From the cell containing the given text, extract its center point as [x, y] coordinate. 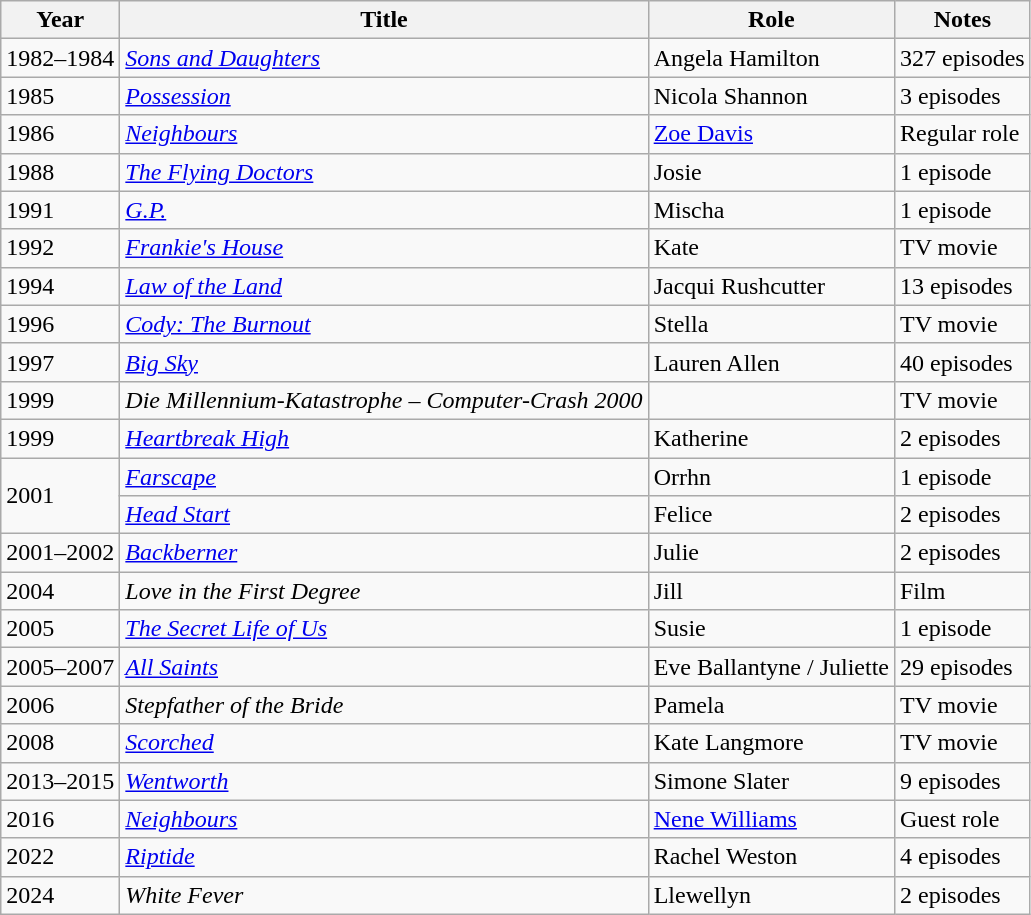
Title [384, 20]
Jill [771, 591]
2024 [60, 895]
Katherine [771, 438]
327 episodes [962, 58]
2001 [60, 496]
13 episodes [962, 286]
1996 [60, 324]
Notes [962, 20]
3 episodes [962, 96]
2022 [60, 857]
Big Sky [384, 362]
Heartbreak High [384, 438]
The Secret Life of Us [384, 629]
Felice [771, 515]
1991 [60, 210]
1988 [60, 172]
29 episodes [962, 667]
Julie [771, 553]
1994 [60, 286]
Die Millennium-Katastrophe – Computer-Crash 2000 [384, 400]
Eve Ballantyne / Juliette [771, 667]
Angela Hamilton [771, 58]
Farscape [384, 477]
Zoe Davis [771, 134]
Pamela [771, 705]
Jacqui Rushcutter [771, 286]
Lauren Allen [771, 362]
Kate [771, 248]
1986 [60, 134]
1985 [60, 96]
1982–1984 [60, 58]
2006 [60, 705]
1997 [60, 362]
2013–2015 [60, 781]
Role [771, 20]
Susie [771, 629]
1992 [60, 248]
Nicola Shannon [771, 96]
Film [962, 591]
Head Start [384, 515]
Stella [771, 324]
2008 [60, 743]
Possession [384, 96]
2004 [60, 591]
40 episodes [962, 362]
Sons and Daughters [384, 58]
Regular role [962, 134]
Orrhn [771, 477]
Wentworth [384, 781]
Mischa [771, 210]
Riptide [384, 857]
2001–2002 [60, 553]
Cody: The Burnout [384, 324]
Stepfather of the Bride [384, 705]
Kate Langmore [771, 743]
Love in the First Degree [384, 591]
9 episodes [962, 781]
The Flying Doctors [384, 172]
Simone Slater [771, 781]
Scorched [384, 743]
Frankie's House [384, 248]
White Fever [384, 895]
Rachel Weston [771, 857]
Year [60, 20]
Backberner [384, 553]
Law of the Land [384, 286]
Josie [771, 172]
Guest role [962, 819]
G.P. [384, 210]
Llewellyn [771, 895]
2016 [60, 819]
Nene Williams [771, 819]
4 episodes [962, 857]
2005–2007 [60, 667]
2005 [60, 629]
All Saints [384, 667]
